Identify which cell holds the provided text, then report its (X, Y) central coordinate. 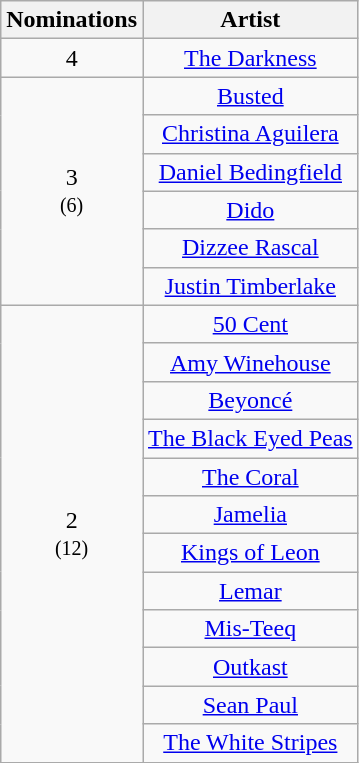
Sean Paul (250, 705)
Mis-Teeq (250, 629)
Jamelia (250, 515)
Dizzee Rascal (250, 248)
Justin Timberlake (250, 286)
The Black Eyed Peas (250, 438)
Beyoncé (250, 400)
The White Stripes (250, 743)
50 Cent (250, 324)
Artist (250, 20)
Outkast (250, 667)
Busted (250, 96)
The Darkness (250, 58)
Lemar (250, 591)
Christina Aguilera (250, 134)
The Coral (250, 477)
Daniel Bedingfield (250, 172)
4 (72, 58)
Dido (250, 210)
3(6) (72, 191)
Amy Winehouse (250, 362)
Kings of Leon (250, 553)
2(12) (72, 534)
Nominations (72, 20)
